Extract the [x, y] coordinate from the center of the cell holding the provided text.  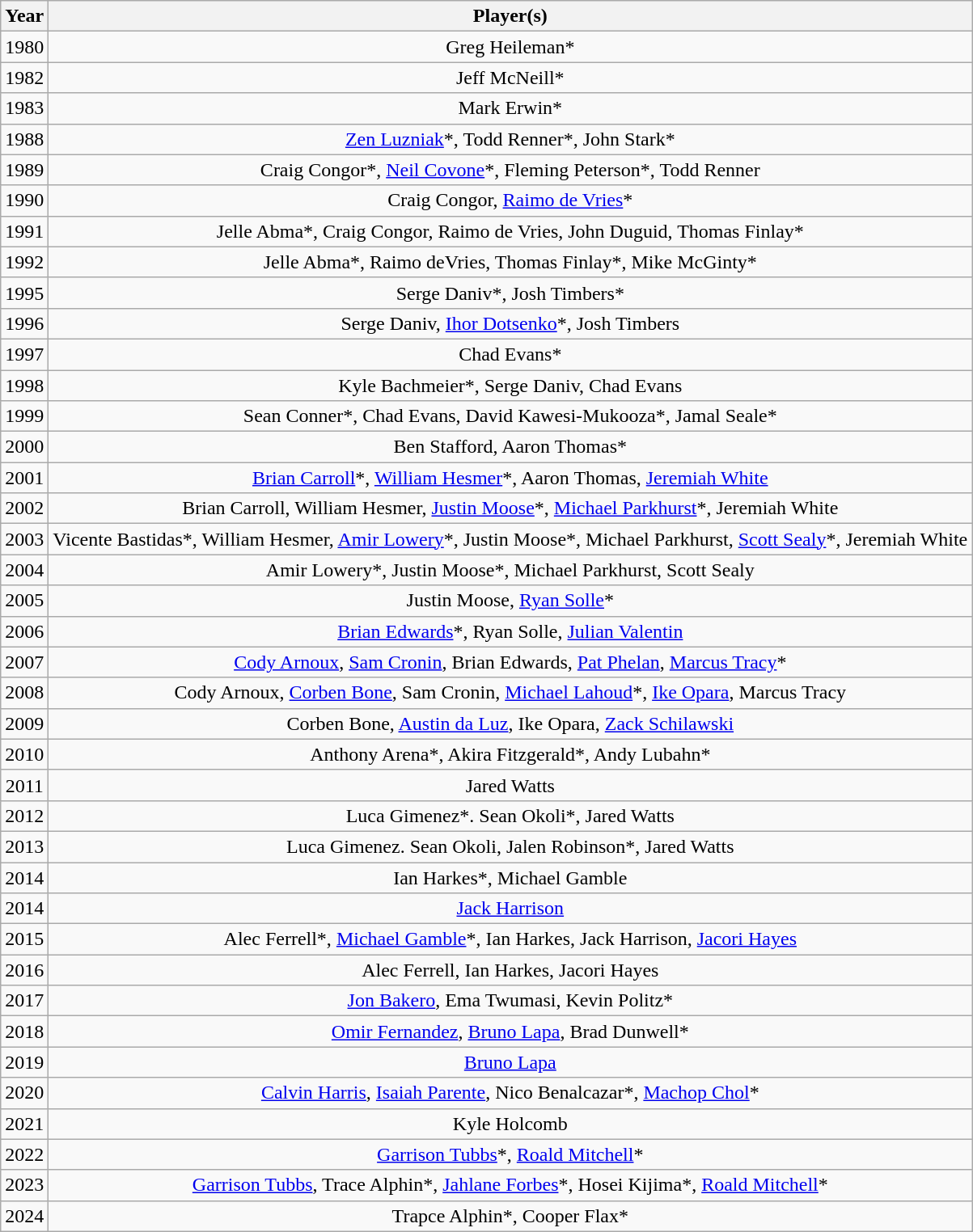
2017 [24, 1001]
Kyle Holcomb [510, 1124]
2007 [24, 662]
1998 [24, 386]
Trapce Alphin*, Cooper Flax* [510, 1216]
2009 [24, 724]
Greg Heileman* [510, 47]
Jelle Abma*, Raimo deVries, Thomas Finlay*, Mike McGinty* [510, 262]
Serge Daniv*, Josh Timbers* [510, 293]
2001 [24, 478]
Anthony Arena*, Akira Fitzgerald*, Andy Lubahn* [510, 754]
2010 [24, 754]
Luca Gimenez. Sean Okoli, Jalen Robinson*, Jared Watts [510, 846]
Chad Evans* [510, 354]
Jack Harrison [510, 909]
Mark Erwin* [510, 108]
1990 [24, 200]
Zen Luzniak*, Todd Renner*, John Stark* [510, 139]
2015 [24, 939]
2005 [24, 601]
Garrison Tubbs, Trace Alphin*, Jahlane Forbes*, Hosei Kijima*, Roald Mitchell* [510, 1185]
1997 [24, 354]
1988 [24, 139]
Calvin Harris, Isaiah Parente, Nico Benalcazar*, Machop Chol* [510, 1093]
1995 [24, 293]
2013 [24, 846]
Jelle Abma*, Craig Congor, Raimo de Vries, John Duguid, Thomas Finlay* [510, 231]
Craig Congor*, Neil Covone*, Fleming Peterson*, Todd Renner [510, 170]
1989 [24, 170]
2004 [24, 570]
Brian Carroll*, William Hesmer*, Aaron Thomas, Jeremiah White [510, 478]
Sean Conner*, Chad Evans, David Kawesi-Mukooza*, Jamal Seale* [510, 416]
2002 [24, 508]
Luca Gimenez*. Sean Okoli*, Jared Watts [510, 816]
Ben Stafford, Aaron Thomas* [510, 447]
Craig Congor, Raimo de Vries* [510, 200]
Serge Daniv, Ihor Dotsenko*, Josh Timbers [510, 323]
1983 [24, 108]
Cody Arnoux, Sam Cronin, Brian Edwards, Pat Phelan, Marcus Tracy* [510, 662]
1992 [24, 262]
2012 [24, 816]
Justin Moose, Ryan Solle* [510, 601]
Kyle Bachmeier*, Serge Daniv, Chad Evans [510, 386]
2000 [24, 447]
Brian Carroll, William Hesmer, Justin Moose*, Michael Parkhurst*, Jeremiah White [510, 508]
2020 [24, 1093]
Corben Bone, Austin da Luz, Ike Opara, Zack Schilawski [510, 724]
2003 [24, 539]
Omir Fernandez, Bruno Lapa, Brad Dunwell* [510, 1032]
Ian Harkes*, Michael Gamble [510, 877]
Alec Ferrell*, Michael Gamble*, Ian Harkes, Jack Harrison, Jacori Hayes [510, 939]
Player(s) [510, 16]
2018 [24, 1032]
Brian Edwards*, Ryan Solle, Julian Valentin [510, 631]
2006 [24, 631]
2022 [24, 1154]
Jared Watts [510, 785]
Cody Arnoux, Corben Bone, Sam Cronin, Michael Lahoud*, Ike Opara, Marcus Tracy [510, 693]
2008 [24, 693]
1991 [24, 231]
1982 [24, 78]
2021 [24, 1124]
Vicente Bastidas*, William Hesmer, Amir Lowery*, Justin Moose*, Michael Parkhurst, Scott Sealy*, Jeremiah White [510, 539]
2011 [24, 785]
Jon Bakero, Ema Twumasi, Kevin Politz* [510, 1001]
Garrison Tubbs*, Roald Mitchell* [510, 1154]
2023 [24, 1185]
2016 [24, 970]
Alec Ferrell, Ian Harkes, Jacori Hayes [510, 970]
1999 [24, 416]
Year [24, 16]
1996 [24, 323]
Bruno Lapa [510, 1062]
1980 [24, 47]
2024 [24, 1216]
Amir Lowery*, Justin Moose*, Michael Parkhurst, Scott Sealy [510, 570]
2019 [24, 1062]
Jeff McNeill* [510, 78]
